Identify which cell holds the provided text, then report its [x, y] central coordinate. 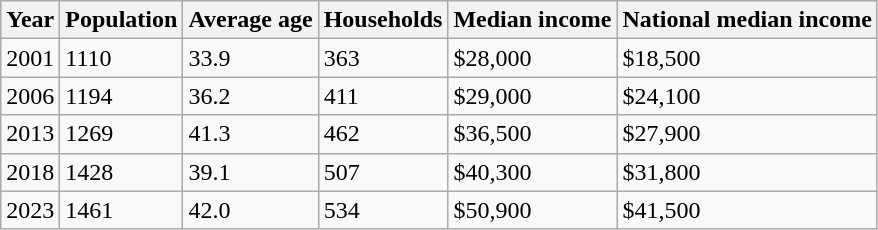
1428 [122, 172]
Average age [250, 20]
$36,500 [532, 134]
$40,300 [532, 172]
Households [383, 20]
41.3 [250, 134]
507 [383, 172]
534 [383, 210]
Median income [532, 20]
2001 [30, 58]
$29,000 [532, 96]
363 [383, 58]
411 [383, 96]
1194 [122, 96]
1269 [122, 134]
2023 [30, 210]
$18,500 [747, 58]
Population [122, 20]
$27,900 [747, 134]
$50,900 [532, 210]
36.2 [250, 96]
$24,100 [747, 96]
39.1 [250, 172]
1110 [122, 58]
2018 [30, 172]
Year [30, 20]
$41,500 [747, 210]
$31,800 [747, 172]
$28,000 [532, 58]
National median income [747, 20]
42.0 [250, 210]
462 [383, 134]
2013 [30, 134]
2006 [30, 96]
33.9 [250, 58]
1461 [122, 210]
